Find where the given text appears and provide that cell's center as (x, y) coordinate. 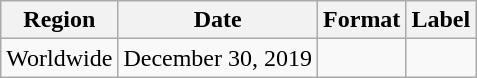
Region (60, 20)
Date (218, 20)
Format (362, 20)
Worldwide (60, 58)
Label (441, 20)
December 30, 2019 (218, 58)
